Return [x, y] of the center of cell containing provided text 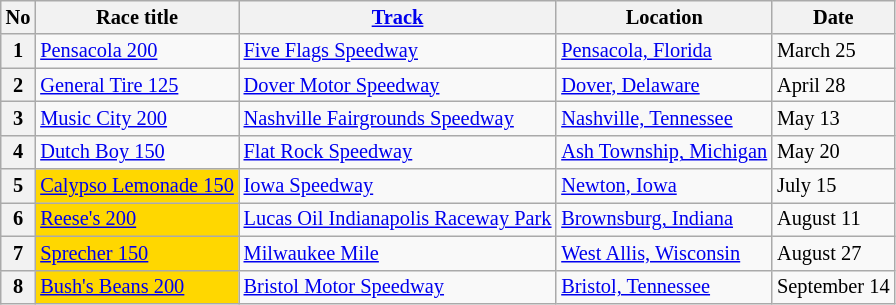
Bristol Motor Speedway [398, 287]
Nashville Fairgrounds Speedway [398, 118]
April 28 [833, 85]
Track [398, 17]
No [18, 17]
3 [18, 118]
Dover, Delaware [664, 85]
4 [18, 152]
Ash Township, Michigan [664, 152]
Pensacola, Florida [664, 51]
General Tire 125 [136, 85]
Music City 200 [136, 118]
Bush's Beans 200 [136, 287]
Five Flags Speedway [398, 51]
6 [18, 219]
March 25 [833, 51]
May 20 [833, 152]
Brownsburg, Indiana [664, 219]
Date [833, 17]
Pensacola 200 [136, 51]
Race title [136, 17]
Bristol, Tennessee [664, 287]
Sprecher 150 [136, 253]
5 [18, 186]
Lucas Oil Indianapolis Raceway Park [398, 219]
Flat Rock Speedway [398, 152]
1 [18, 51]
Newton, Iowa [664, 186]
Iowa Speedway [398, 186]
May 13 [833, 118]
Dutch Boy 150 [136, 152]
Calypso Lemonade 150 [136, 186]
September 14 [833, 287]
Dover Motor Speedway [398, 85]
August 11 [833, 219]
Nashville, Tennessee [664, 118]
August 27 [833, 253]
2 [18, 85]
West Allis, Wisconsin [664, 253]
7 [18, 253]
Location [664, 17]
8 [18, 287]
Milwaukee Mile [398, 253]
July 15 [833, 186]
Reese's 200 [136, 219]
